Locate the cell with the specified text and output its [X, Y] center coordinate. 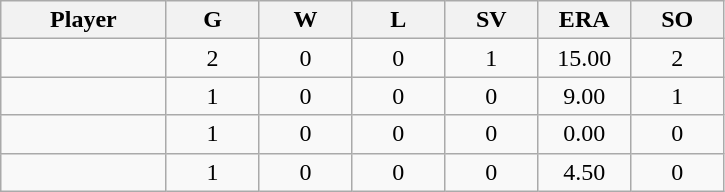
SV [492, 20]
0.00 [584, 134]
SO [678, 20]
Player [84, 20]
G [212, 20]
W [306, 20]
9.00 [584, 96]
L [398, 20]
4.50 [584, 172]
ERA [584, 20]
15.00 [584, 58]
